Determine the [X, Y] coordinate at the center of the cell enclosing the given text.  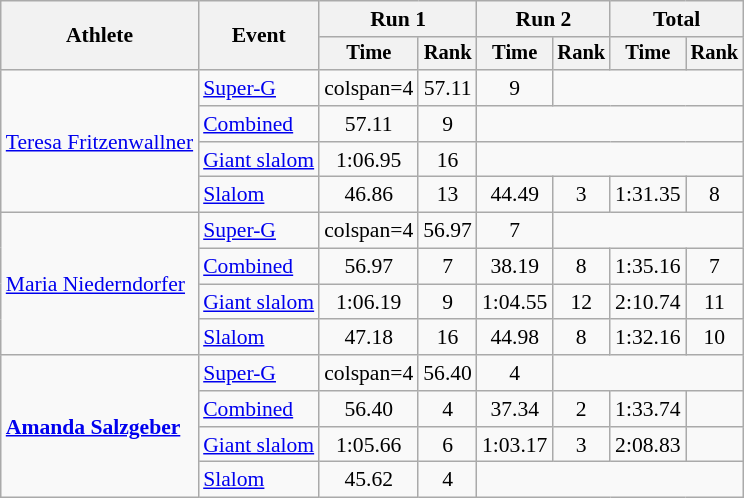
1:06.19 [368, 302]
45.62 [368, 480]
44.49 [514, 195]
12 [581, 302]
Event [258, 36]
2 [581, 409]
Athlete [100, 36]
1:05.66 [368, 445]
2:10.74 [648, 302]
1:31.35 [648, 195]
Teresa Fritzenwallner [100, 141]
6 [448, 445]
2:08.83 [648, 445]
38.19 [514, 267]
Total [676, 19]
1:03.17 [514, 445]
Amanda Salzgeber [100, 426]
46.86 [368, 195]
Maria Niederndorfer [100, 284]
Run 2 [544, 19]
1:33.74 [648, 409]
10 [715, 338]
11 [715, 302]
1:32.16 [648, 338]
37.34 [514, 409]
Run 1 [398, 19]
1:04.55 [514, 302]
47.18 [368, 338]
1:06.95 [368, 160]
13 [448, 195]
44.98 [514, 338]
1:35.16 [648, 267]
